For the text-containing cell, return its midpoint in [X, Y] coordinate format. 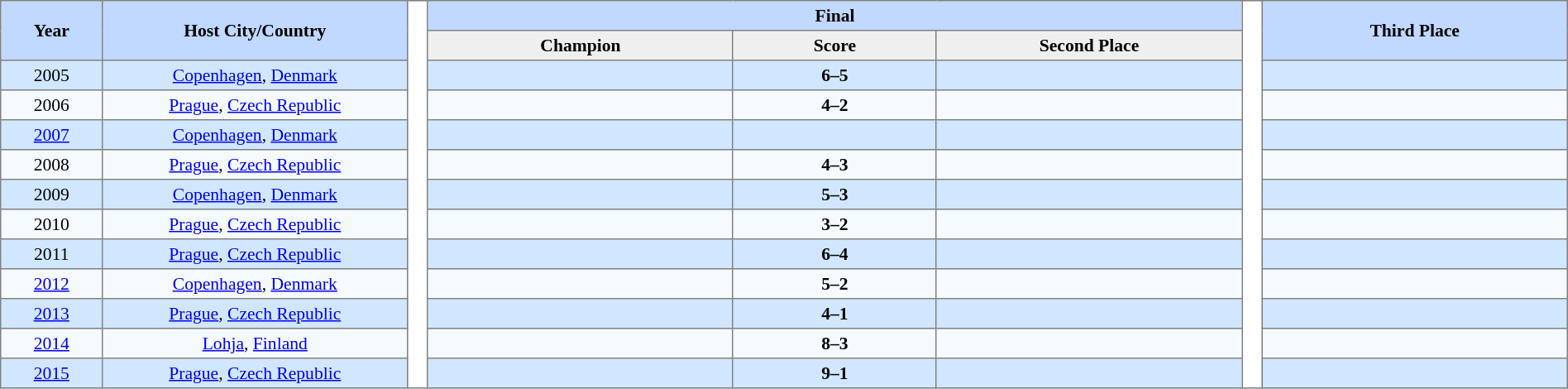
Final [834, 16]
2006 [51, 105]
Host City/Country [255, 31]
2012 [51, 284]
4–3 [834, 165]
6–4 [834, 254]
Second Place [1088, 46]
2015 [51, 373]
4–1 [834, 314]
3–2 [834, 224]
Champion [581, 46]
4–2 [834, 105]
Score [834, 46]
8–3 [834, 343]
5–3 [834, 194]
2009 [51, 194]
Year [51, 31]
9–1 [834, 373]
2013 [51, 314]
2011 [51, 254]
2010 [51, 224]
2014 [51, 343]
Third Place [1414, 31]
Lohja, Finland [255, 343]
2007 [51, 135]
5–2 [834, 284]
6–5 [834, 75]
2005 [51, 75]
2008 [51, 165]
